Return the (X, Y) coordinate for the center point of the cell that contains the specified text.  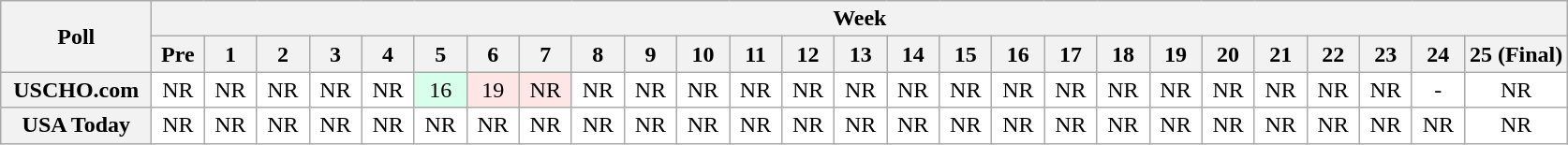
24 (1438, 54)
- (1438, 90)
USCHO.com (77, 90)
9 (650, 54)
14 (913, 54)
21 (1280, 54)
23 (1385, 54)
2 (283, 54)
20 (1228, 54)
8 (598, 54)
7 (545, 54)
Week (860, 19)
1 (230, 54)
Poll (77, 36)
4 (388, 54)
6 (493, 54)
11 (755, 54)
10 (703, 54)
13 (861, 54)
25 (Final) (1516, 54)
22 (1333, 54)
3 (335, 54)
12 (808, 54)
USA Today (77, 125)
15 (966, 54)
Pre (178, 54)
5 (440, 54)
17 (1071, 54)
18 (1123, 54)
